Search for the cell housing the specified text and yield its [x, y] center coordinate. 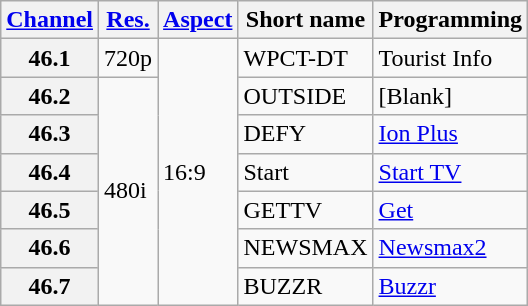
WPCT-DT [306, 58]
16:9 [198, 172]
GETTV [306, 210]
Ion Plus [450, 134]
Start TV [450, 172]
DEFY [306, 134]
46.4 [50, 172]
46.5 [50, 210]
NEWSMAX [306, 248]
OUTSIDE [306, 96]
Get [450, 210]
46.6 [50, 248]
Channel [50, 20]
46.2 [50, 96]
Short name [306, 20]
Newsmax2 [450, 248]
720p [128, 58]
Start [306, 172]
Aspect [198, 20]
BUZZR [306, 286]
46.7 [50, 286]
Res. [128, 20]
480i [128, 191]
[Blank] [450, 96]
Tourist Info [450, 58]
46.3 [50, 134]
Buzzr [450, 286]
Programming [450, 20]
46.1 [50, 58]
